Search for the cell housing the specified text and yield its [X, Y] center coordinate. 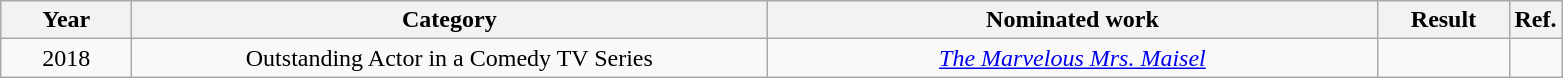
Outstanding Actor in a Comedy TV Series [450, 58]
Nominated work [1072, 20]
2018 [66, 58]
Year [66, 20]
Category [450, 20]
Result [1444, 20]
Ref. [1536, 20]
The Marvelous Mrs. Maisel [1072, 58]
